Determine the (X, Y) coordinate at the center of the cell enclosing the given text.  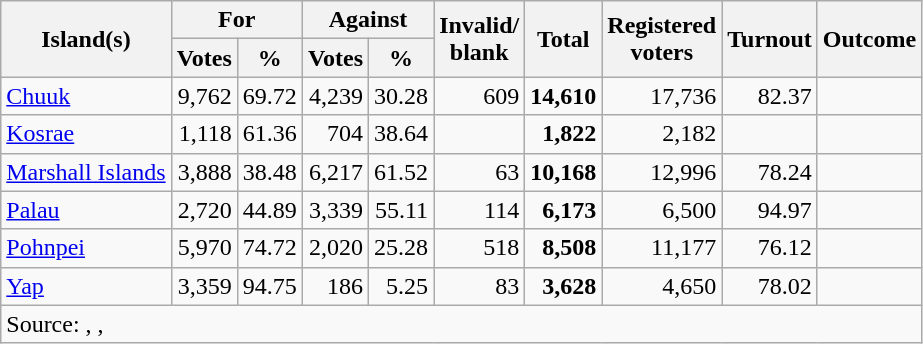
78.24 (770, 172)
Total (564, 39)
609 (480, 96)
Source: , , (462, 324)
69.72 (270, 96)
Yap (86, 286)
114 (480, 210)
9,762 (204, 96)
6,217 (335, 172)
38.64 (402, 134)
94.97 (770, 210)
4,650 (662, 286)
5,970 (204, 248)
83 (480, 286)
82.37 (770, 96)
94.75 (270, 286)
1,118 (204, 134)
14,610 (564, 96)
38.48 (270, 172)
10,168 (564, 172)
44.89 (270, 210)
30.28 (402, 96)
3,359 (204, 286)
6,500 (662, 210)
78.02 (770, 286)
Outcome (869, 39)
6,173 (564, 210)
2,020 (335, 248)
63 (480, 172)
1,822 (564, 134)
76.12 (770, 248)
518 (480, 248)
Kosrae (86, 134)
For (236, 20)
74.72 (270, 248)
3,628 (564, 286)
186 (335, 286)
55.11 (402, 210)
12,996 (662, 172)
2,182 (662, 134)
Invalid/blank (480, 39)
3,339 (335, 210)
4,239 (335, 96)
2,720 (204, 210)
Registeredvoters (662, 39)
704 (335, 134)
Palau (86, 210)
Marshall Islands (86, 172)
Island(s) (86, 39)
8,508 (564, 248)
61.36 (270, 134)
17,736 (662, 96)
Chuuk (86, 96)
Against (368, 20)
5.25 (402, 286)
11,177 (662, 248)
25.28 (402, 248)
61.52 (402, 172)
Turnout (770, 39)
3,888 (204, 172)
Pohnpei (86, 248)
